Search for the cell housing the specified text and yield its (X, Y) center coordinate. 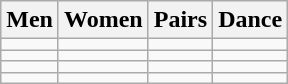
Women (103, 20)
Men (30, 20)
Pairs (180, 20)
Dance (250, 20)
